For the text-containing cell, return its midpoint in [X, Y] coordinate format. 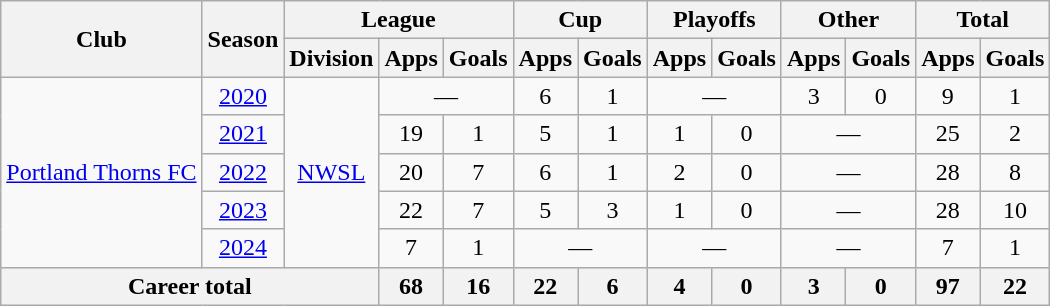
16 [478, 286]
Total [983, 20]
4 [679, 286]
Other [848, 20]
Season [243, 39]
Club [102, 39]
97 [948, 286]
9 [948, 96]
2020 [243, 96]
8 [1015, 172]
Cup [580, 20]
Portland Thorns FC [102, 172]
NWSL [332, 172]
Playoffs [714, 20]
2023 [243, 210]
2021 [243, 134]
68 [411, 286]
Career total [190, 286]
25 [948, 134]
20 [411, 172]
19 [411, 134]
Division [332, 58]
2024 [243, 248]
10 [1015, 210]
League [398, 20]
2022 [243, 172]
